Identify which cell holds the provided text, then report its [X, Y] central coordinate. 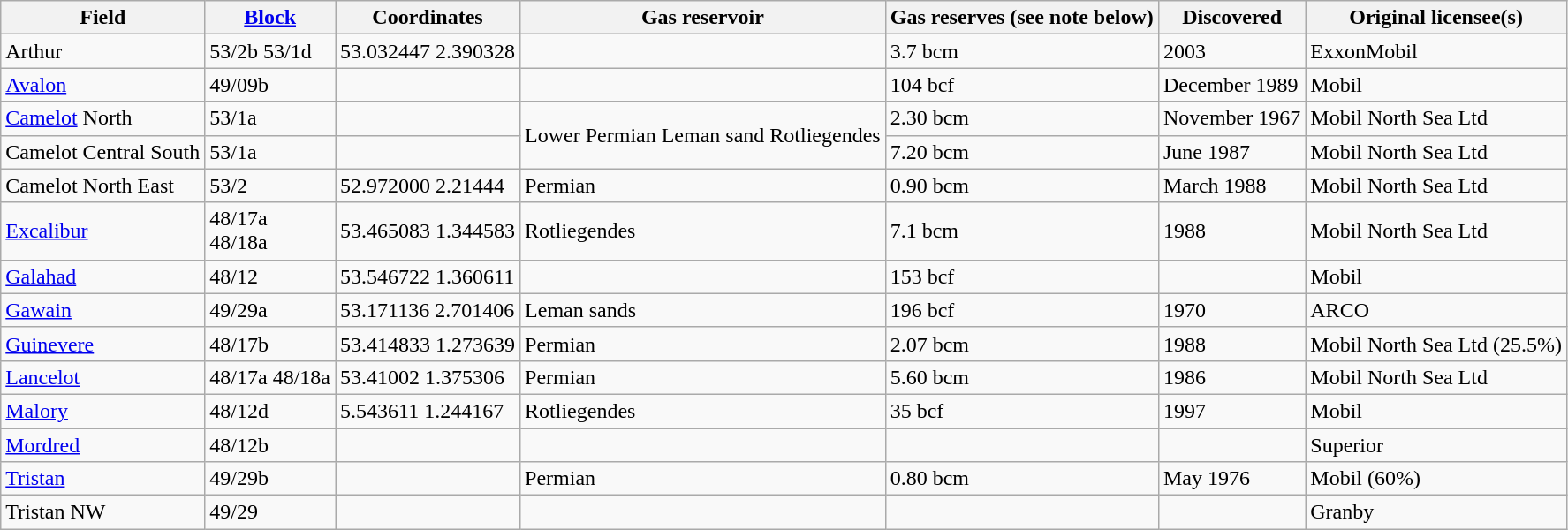
52.972000 2.21444 [428, 185]
53.546722 1.360611 [428, 276]
1970 [1231, 310]
53/2b 53/1d [270, 51]
48/17a 48/18a [270, 377]
53.414833 1.273639 [428, 344]
Camelot North East [102, 185]
Galahad [102, 276]
7.20 bcm [1021, 152]
48/17b [270, 344]
Excalibur [102, 231]
2003 [1231, 51]
Gawain [102, 310]
1986 [1231, 377]
Mobil North Sea Ltd (25.5%) [1436, 344]
153 bcf [1021, 276]
53.171136 2.701406 [428, 310]
49/29 [270, 512]
5.543611 1.244167 [428, 411]
2.07 bcm [1021, 344]
March 1988 [1231, 185]
Granby [1436, 512]
June 1987 [1231, 152]
ARCO [1436, 310]
53.41002 1.375306 [428, 377]
48/12b [270, 444]
48/12d [270, 411]
December 1989 [1231, 85]
49/29a [270, 310]
Malory [102, 411]
7.1 bcm [1021, 231]
Mobil (60%) [1436, 479]
53/2 [270, 185]
49/09b [270, 85]
3.7 bcm [1021, 51]
53.465083 1.344583 [428, 231]
35 bcf [1021, 411]
Tristan NW [102, 512]
48/17a48/18a [270, 231]
Gas reservoir [703, 18]
48/12 [270, 276]
Arthur [102, 51]
196 bcf [1021, 310]
1997 [1231, 411]
0.90 bcm [1021, 185]
0.80 bcm [1021, 479]
5.60 bcm [1021, 377]
ExxonMobil [1436, 51]
Lancelot [102, 377]
49/29b [270, 479]
Superior [1436, 444]
Leman sands [703, 310]
2.30 bcm [1021, 118]
Original licensee(s) [1436, 18]
Gas reserves (see note below) [1021, 18]
Avalon [102, 85]
November 1967 [1231, 118]
May 1976 [1231, 479]
Guinevere [102, 344]
Discovered [1231, 18]
104 bcf [1021, 85]
Camelot North [102, 118]
Field [102, 18]
Camelot Central South [102, 152]
Coordinates [428, 18]
Tristan [102, 479]
53.032447 2.390328 [428, 51]
Lower Permian Leman sand Rotliegendes [703, 135]
Mordred [102, 444]
Block [270, 18]
